Scan for the cell matching the given text and deliver its (x, y) coordinate at center. 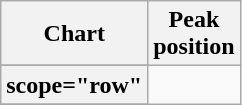
Peakposition (194, 34)
scope="row" (74, 85)
Chart (74, 34)
